From the cell containing the given text, extract its center point as [X, Y] coordinate. 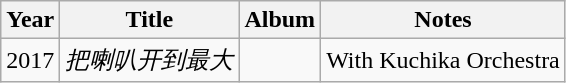
Title [150, 20]
With Kuchika Orchestra [444, 60]
把喇叭开到最大 [150, 60]
2017 [30, 60]
Album [280, 20]
Year [30, 20]
Notes [444, 20]
